Locate the cell with the specified text and output its (X, Y) center coordinate. 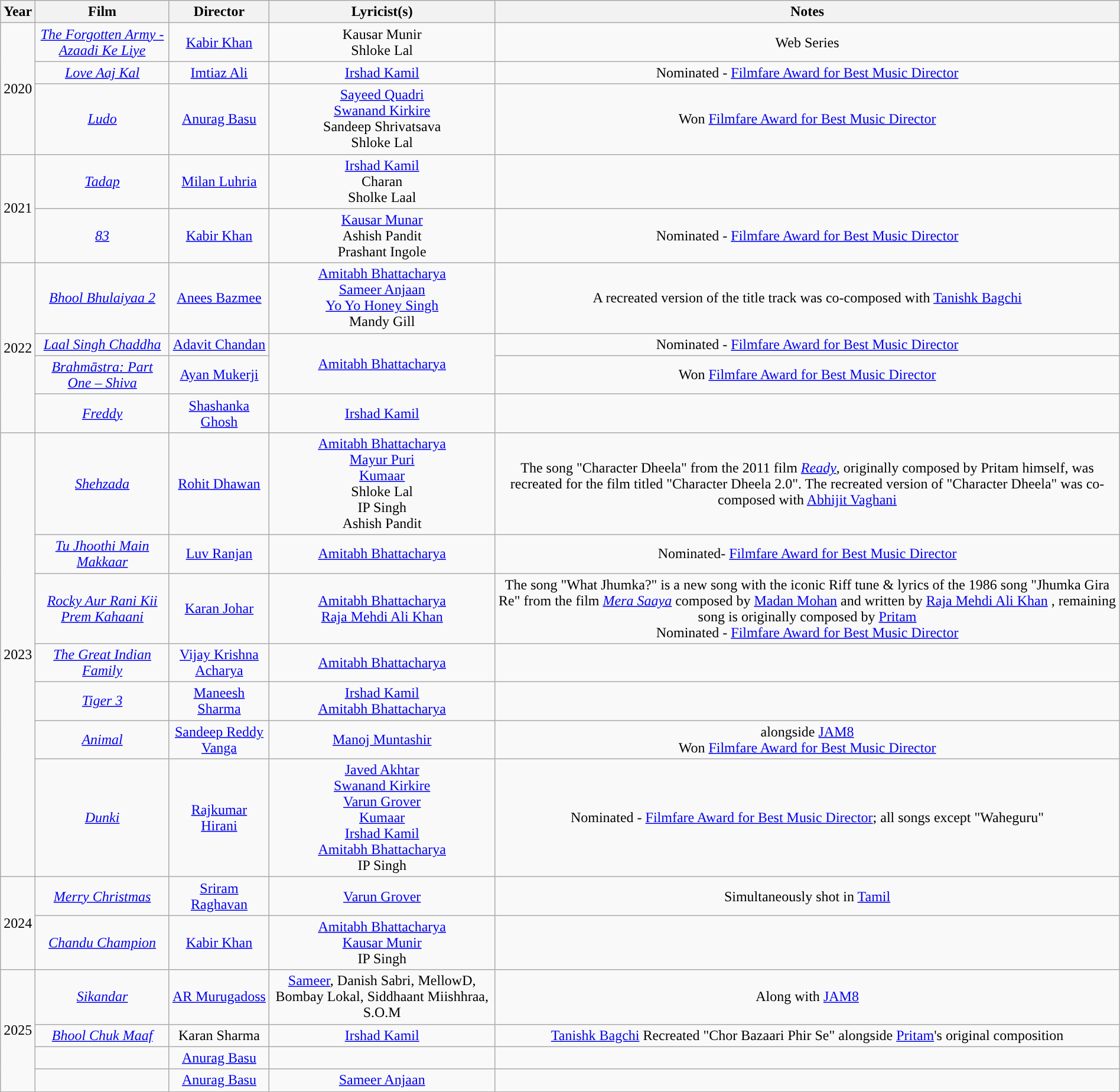
Chandu Champion (103, 943)
Amitabh BhattacharyaRaja Mehdi Ali Khan (382, 608)
Luv Ranjan (219, 554)
2025 (18, 1031)
Sayeed QuadriSwanand KirkireSandeep Shrivatsava Shloke Lal (382, 119)
Vijay Krishna Acharya (219, 663)
Tiger 3 (103, 702)
Sameer Anjaan (382, 1080)
Irshad KamilAmitabh Bhattacharya (382, 702)
Nominated- Filmfare Award for Best Music Director (807, 554)
Nominated - Filmfare Award for Best Music Director; all songs except "Waheguru" (807, 818)
Notes (807, 12)
Manoj Muntashir (382, 739)
Tanishk Bagchi Recreated "Chor Bazaari Phir Se" alongside Pritam's original composition (807, 1035)
Karan Sharma (219, 1035)
Imtiaz Ali (219, 73)
Sandeep Reddy Vanga (219, 739)
Shashanka Ghosh (219, 413)
Along with JAM8 (807, 997)
AR Murugadoss (219, 997)
Kausar MunarAshish PanditPrashant Ingole (382, 236)
Merry Christmas (103, 897)
2024 (18, 924)
2022 (18, 347)
alongside JAM8Won Filmfare Award for Best Music Director (807, 739)
Bhool Chuk Maaf (103, 1035)
Amitabh BhattacharyaMayur PuriKumaarShloke LalIP SinghAshish Pandit (382, 483)
Milan Luhria (219, 181)
Anees Bazmee (219, 298)
Lyricist(s) (382, 12)
Rajkumar Hirani (219, 818)
The Great Indian Family (103, 663)
Shehzada (103, 483)
Dunki (103, 818)
Javed AkhtarSwanand KirkireVarun GroverKumaarIrshad KamilAmitabh BhattacharyaIP Singh (382, 818)
Freddy (103, 413)
83 (103, 236)
Love Aaj Kal (103, 73)
Animal (103, 739)
Bhool Bhulaiyaa 2 (103, 298)
Ludo (103, 119)
Karan Johar (219, 608)
Laal Singh Chaddha (103, 344)
Adavit Chandan (219, 344)
Year (18, 12)
2023 (18, 654)
The Forgotten Army - Azaadi Ke Liye (103, 43)
Simultaneously shot in Tamil (807, 897)
Rocky Aur Rani Kii Prem Kahaani (103, 608)
Amitabh BhattacharyaSameer AnjaanYo Yo Honey SinghMandy Gill (382, 298)
Film (103, 12)
Varun Grover (382, 897)
Ayan Mukerji (219, 374)
Sameer, Danish Sabri, MellowD, Bombay Lokal, Siddhaant Miishhraa, S.O.M (382, 997)
Rohit Dhawan (219, 483)
2021 (18, 208)
Maneesh Sharma (219, 702)
A recreated version of the title track was co-composed with Tanishk Bagchi (807, 298)
Sriram Raghavan (219, 897)
Tadap (103, 181)
Kausar MunirShloke Lal (382, 43)
Amitabh BhattacharyaKausar MunirIP Singh (382, 943)
Web Series (807, 43)
Director (219, 12)
Brahmāstra: Part One – Shiva (103, 374)
Sikandar (103, 997)
Irshad KamilCharanSholke Laal (382, 181)
2020 (18, 89)
Tu Jhoothi Main Makkaar (103, 554)
